Scan for the cell matching the given text and deliver its [x, y] coordinate at center. 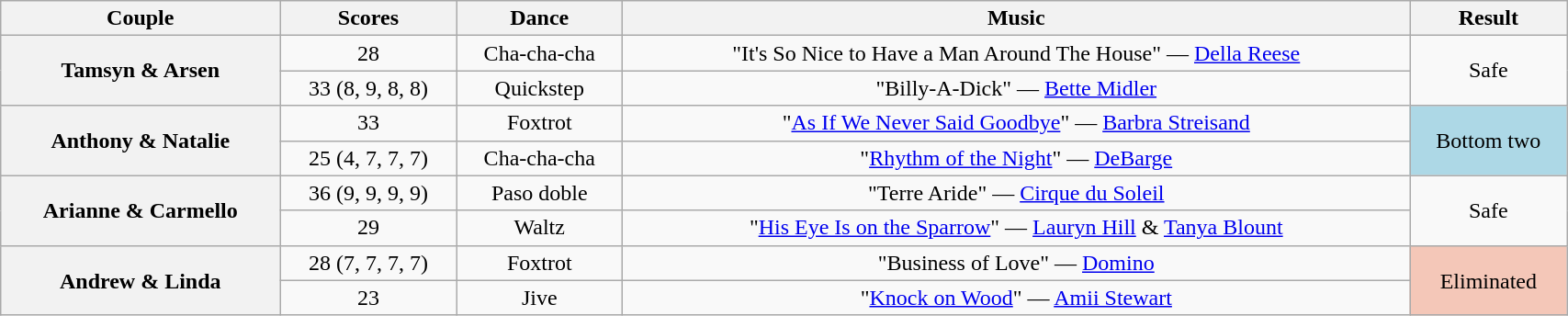
Arianne & Carmello [141, 210]
"His Eye Is on the Sparrow" — Lauryn Hill & Tanya Blount [1016, 228]
33 (8, 9, 8, 8) [368, 88]
Music [1016, 18]
Waltz [539, 228]
"Rhythm of the Night" — DeBarge [1016, 158]
29 [368, 228]
"Knock on Wood" — Amii Stewart [1016, 298]
Andrew & Linda [141, 280]
25 (4, 7, 7, 7) [368, 158]
Anthony & Natalie [141, 141]
"Business of Love" — Domino [1016, 263]
23 [368, 298]
Result [1488, 18]
"As If We Never Said Goodbye" — Barbra Streisand [1016, 123]
Eliminated [1488, 280]
Dance [539, 18]
33 [368, 123]
"Terre Aride" — Cirque du Soleil [1016, 193]
Jive [539, 298]
36 (9, 9, 9, 9) [368, 193]
28 [368, 53]
Bottom two [1488, 141]
"It's So Nice to Have a Man Around The House" — Della Reese [1016, 53]
Scores [368, 18]
Quickstep [539, 88]
Paso doble [539, 193]
Couple [141, 18]
"Billy-A-Dick" — Bette Midler [1016, 88]
Tamsyn & Arsen [141, 71]
28 (7, 7, 7, 7) [368, 263]
